Capture the cell that displays the provided text and extract its [x, y] central coordinate. 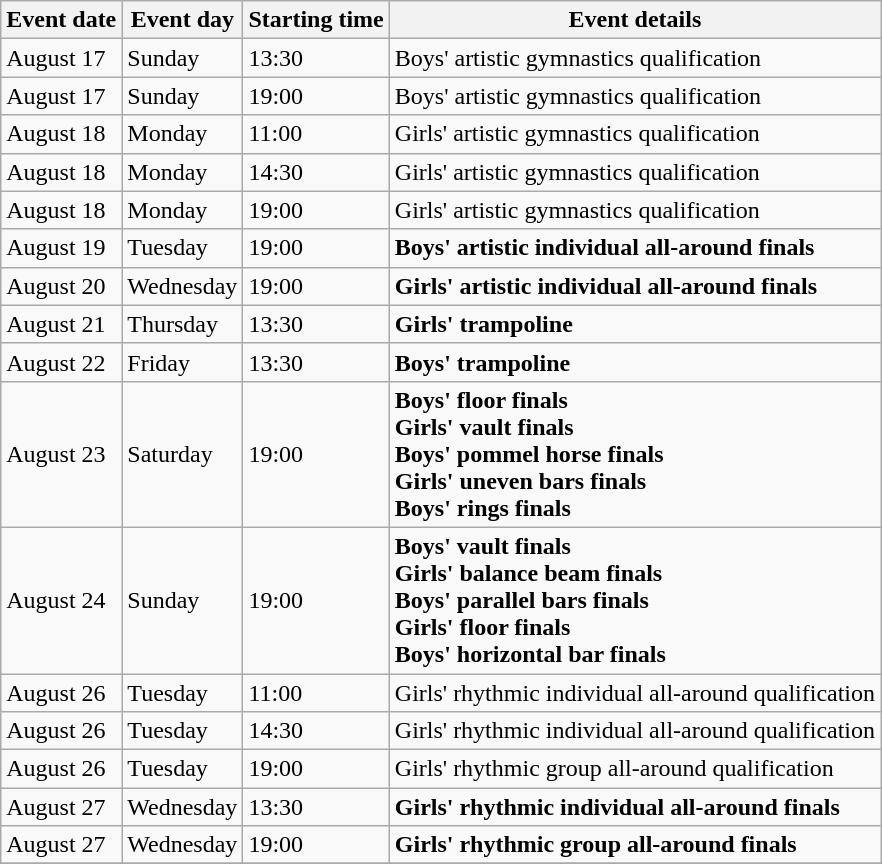
August 22 [62, 362]
August 20 [62, 286]
Girls' artistic individual all-around finals [634, 286]
Girls' rhythmic individual all-around finals [634, 807]
Boys' floor finalsGirls' vault finalsBoys' pommel horse finalsGirls' uneven bars finalsBoys' rings finals [634, 454]
Event date [62, 20]
Thursday [182, 324]
Girls' trampoline [634, 324]
August 21 [62, 324]
Girls' rhythmic group all-around qualification [634, 769]
Friday [182, 362]
Saturday [182, 454]
Boys' trampoline [634, 362]
August 23 [62, 454]
Boys' artistic individual all-around finals [634, 248]
August 24 [62, 600]
Event day [182, 20]
Boys' vault finalsGirls' balance beam finalsBoys' parallel bars finalsGirls' floor finalsBoys' horizontal bar finals [634, 600]
Event details [634, 20]
Starting time [316, 20]
August 19 [62, 248]
Girls' rhythmic group all-around finals [634, 845]
